Find where the given text appears and provide that cell's center as (X, Y) coordinate. 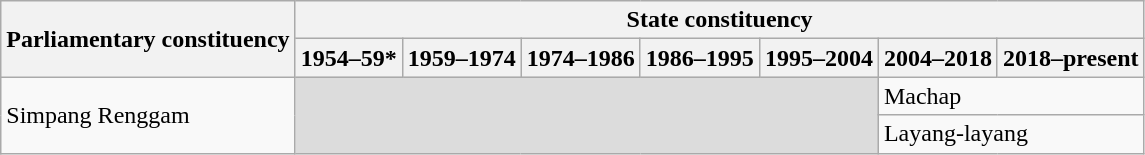
Parliamentary constituency (148, 39)
2004–2018 (938, 58)
Machap (1011, 96)
1959–1974 (462, 58)
1974–1986 (580, 58)
Simpang Renggam (148, 115)
Layang-layang (1011, 134)
1954–59* (348, 58)
1986–1995 (700, 58)
1995–2004 (818, 58)
2018–present (1070, 58)
State constituency (720, 20)
